Determine the (X, Y) coordinate at the center of the cell enclosing the given text.  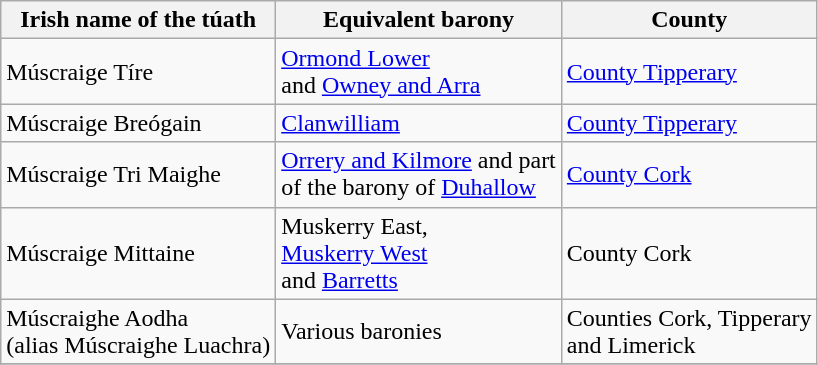
Múscraige Breógain (138, 123)
Equivalent barony (419, 20)
Irish name of the túath (138, 20)
Múscraige Mittaine (138, 253)
Counties Cork, Tipperary and Limerick (689, 332)
Múscraige Tri Maighe (138, 174)
Orrery and Kilmore and partof the barony of Duhallow (419, 174)
Múscraige Tíre (138, 72)
Múscraighe Aodha (alias Múscraighe Luachra) (138, 332)
Muskerry East, Muskerry West and Barretts (419, 253)
Ormond Lower and Owney and Arra (419, 72)
County (689, 20)
Clanwilliam (419, 123)
Various baronies (419, 332)
